Determine the (X, Y) coordinate at the center of the cell enclosing the given text.  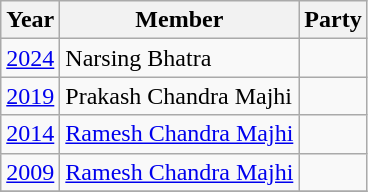
2009 (30, 172)
Prakash Chandra Majhi (180, 96)
Year (30, 20)
2014 (30, 134)
2024 (30, 58)
2019 (30, 96)
Party (333, 20)
Narsing Bhatra (180, 58)
Member (180, 20)
